Extract the [X, Y] coordinate from the center of the cell holding the provided text.  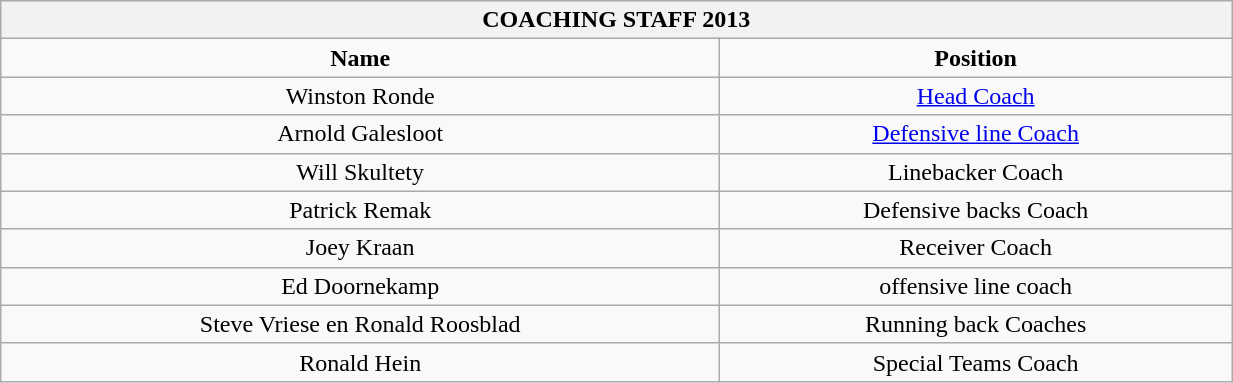
Patrick Remak [360, 210]
Defensive line Coach [976, 134]
Defensive backs Coach [976, 210]
Ronald Hein [360, 362]
Steve Vriese en Ronald Roosblad [360, 324]
Name [360, 58]
Position [976, 58]
offensive line coach [976, 286]
Head Coach [976, 96]
COACHING STAFF 2013 [616, 20]
Winston Ronde [360, 96]
Linebacker Coach [976, 172]
Special Teams Coach [976, 362]
Arnold Galesloot [360, 134]
Receiver Coach [976, 248]
Will Skultety [360, 172]
Joey Kraan [360, 248]
Running back Coaches [976, 324]
Ed Doornekamp [360, 286]
